Determine the (X, Y) coordinate at the center of the cell enclosing the given text.  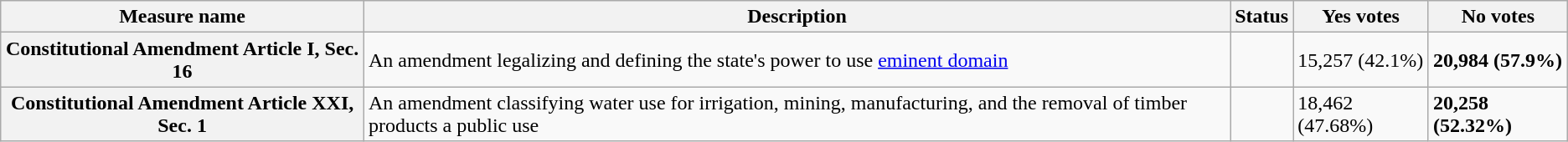
An amendment classifying water use for irrigation, mining, manufacturing, and the removal of timber products a public use (797, 114)
Constitutional Amendment Article I, Sec. 16 (183, 60)
20,984 (57.9%) (1498, 60)
Yes votes (1361, 17)
No votes (1498, 17)
Constitutional Amendment Article XXI, Sec. 1 (183, 114)
20,258 (52.32%) (1498, 114)
An amendment legalizing and defining the state's power to use eminent domain (797, 60)
15,257 (42.1%) (1361, 60)
Description (797, 17)
Status (1261, 17)
Measure name (183, 17)
18,462 (47.68%) (1361, 114)
